Detect which cell encompasses the target text, then output its [X, Y] center coordinate. 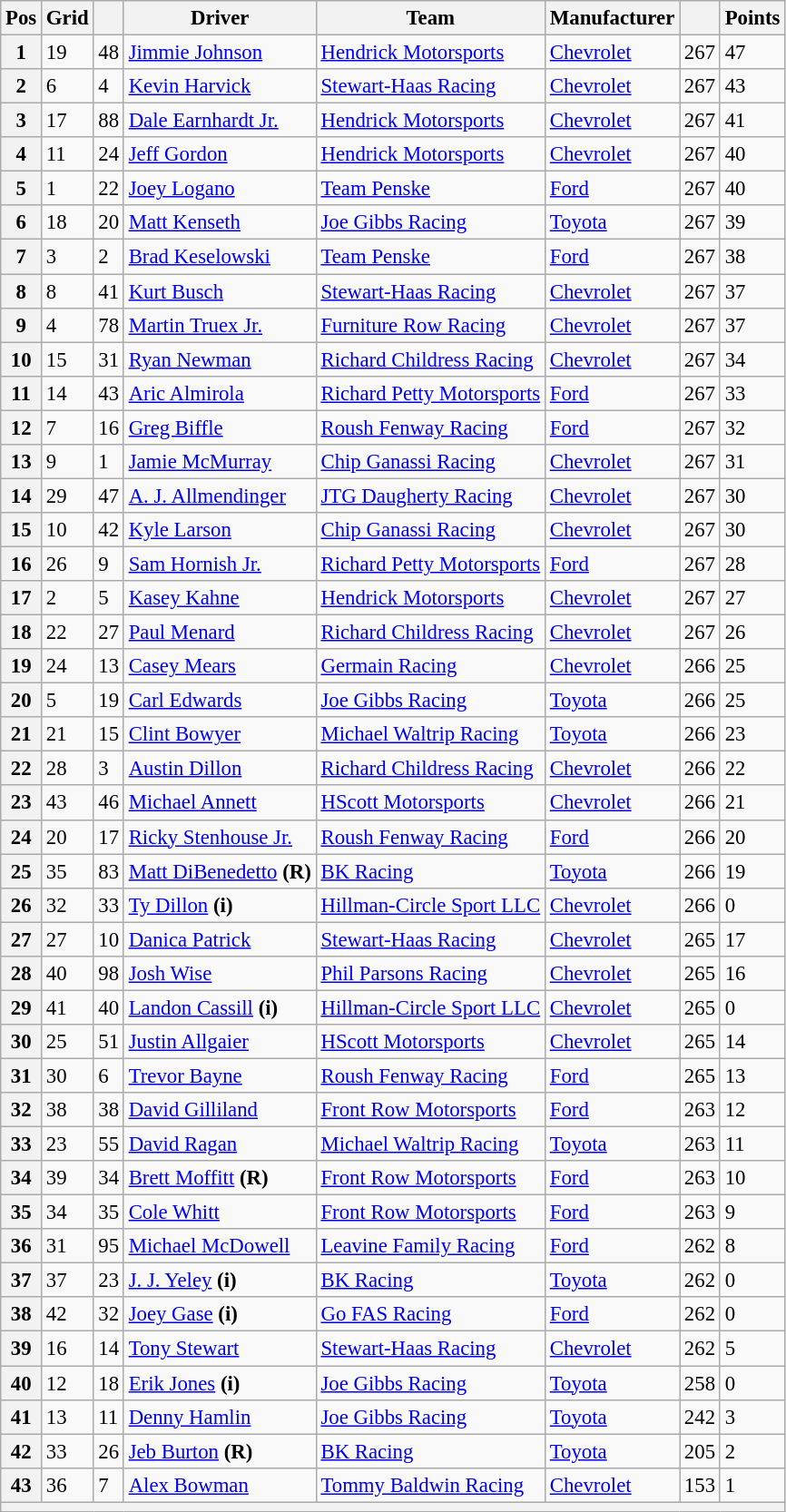
Leavine Family Racing [430, 1246]
Brad Keselowski [220, 257]
Justin Allgaier [220, 1042]
Greg Biffle [220, 427]
Carl Edwards [220, 701]
242 [701, 1417]
Driver [220, 18]
153 [701, 1485]
David Gilliland [220, 1110]
98 [109, 974]
83 [109, 871]
Go FAS Racing [430, 1315]
Pos [22, 18]
78 [109, 325]
Ty Dillon (i) [220, 905]
Manufacturer [612, 18]
Dale Earnhardt Jr. [220, 121]
Austin Dillon [220, 769]
David Ragan [220, 1144]
Ryan Newman [220, 359]
Jeb Burton (R) [220, 1451]
Cole Whitt [220, 1213]
Trevor Bayne [220, 1075]
Jeff Gordon [220, 154]
Points [752, 18]
Michael McDowell [220, 1246]
48 [109, 53]
Clint Bowyer [220, 734]
Sam Hornish Jr. [220, 564]
Erik Jones (i) [220, 1383]
Martin Truex Jr. [220, 325]
JTG Daugherty Racing [430, 496]
Tony Stewart [220, 1349]
Kyle Larson [220, 530]
Landon Cassill (i) [220, 1007]
Paul Menard [220, 633]
Tommy Baldwin Racing [430, 1485]
Jamie McMurray [220, 462]
Alex Bowman [220, 1485]
Danica Patrick [220, 939]
Aric Almirola [220, 393]
95 [109, 1246]
205 [701, 1451]
88 [109, 121]
J. J. Yeley (i) [220, 1281]
Joey Logano [220, 189]
Michael Annett [220, 803]
Jimmie Johnson [220, 53]
Denny Hamlin [220, 1417]
Grid [67, 18]
Phil Parsons Racing [430, 974]
51 [109, 1042]
Matt Kenseth [220, 222]
Kurt Busch [220, 291]
A. J. Allmendinger [220, 496]
Kevin Harvick [220, 86]
Brett Moffitt (R) [220, 1178]
Ricky Stenhouse Jr. [220, 837]
46 [109, 803]
Kasey Kahne [220, 598]
Matt DiBenedetto (R) [220, 871]
Joey Gase (i) [220, 1315]
Germain Racing [430, 666]
Furniture Row Racing [430, 325]
258 [701, 1383]
55 [109, 1144]
Casey Mears [220, 666]
Team [430, 18]
Josh Wise [220, 974]
